Extract the [X, Y] coordinate from the center of the cell holding the provided text.  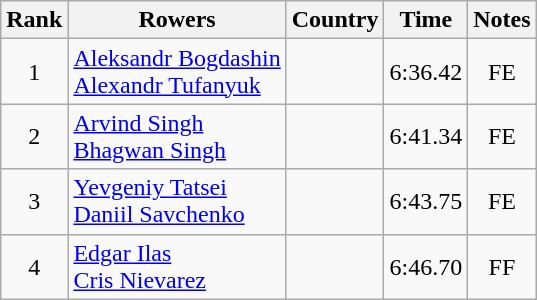
FF [502, 266]
4 [34, 266]
6:46.70 [426, 266]
1 [34, 72]
Arvind SinghBhagwan Singh [177, 136]
Time [426, 20]
Yevgeniy TatseiDaniil Savchenko [177, 202]
Rank [34, 20]
6:43.75 [426, 202]
Rowers [177, 20]
6:41.34 [426, 136]
Country [335, 20]
2 [34, 136]
Notes [502, 20]
3 [34, 202]
6:36.42 [426, 72]
Edgar IlasCris Nievarez [177, 266]
Aleksandr BogdashinAlexandr Tufanyuk [177, 72]
